Pinpoint the cell where the given text exists, returning its (x, y) midpoint coordinate. 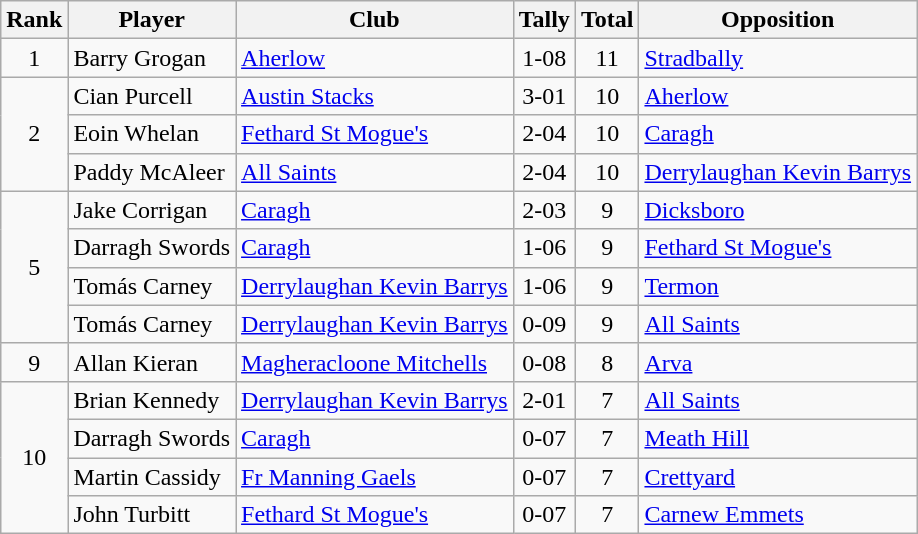
Total (607, 20)
Jake Corrigan (152, 210)
Eoin Whelan (152, 134)
Allan Kieran (152, 362)
Carnew Emmets (778, 515)
2 (34, 134)
Paddy McAleer (152, 172)
John Turbitt (152, 515)
Barry Grogan (152, 58)
Player (152, 20)
8 (607, 362)
Martin Cassidy (152, 477)
0-09 (544, 324)
3-01 (544, 96)
11 (607, 58)
Opposition (778, 20)
0-08 (544, 362)
Cian Purcell (152, 96)
Crettyard (778, 477)
Austin Stacks (375, 96)
Brian Kennedy (152, 400)
Club (375, 20)
Arva (778, 362)
Meath Hill (778, 438)
Termon (778, 286)
Tally (544, 20)
2-03 (544, 210)
Stradbally (778, 58)
Magheracloone Mitchells (375, 362)
1-08 (544, 58)
Fr Manning Gaels (375, 477)
1 (34, 58)
5 (34, 267)
2-01 (544, 400)
Rank (34, 20)
Dicksboro (778, 210)
